Search for the cell housing the specified text and yield its (X, Y) center coordinate. 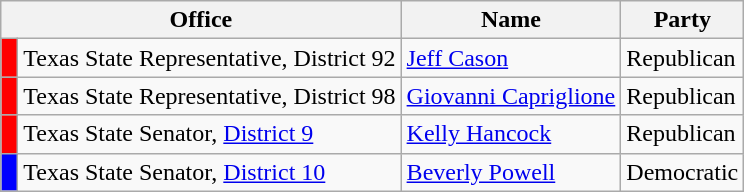
Name (511, 20)
Giovanni Capriglione (511, 96)
Texas State Representative, District 92 (210, 58)
Kelly Hancock (511, 134)
Office (201, 20)
Party (682, 20)
Jeff Cason (511, 58)
Texas State Representative, District 98 (210, 96)
Texas State Senator, District 9 (210, 134)
Beverly Powell (511, 172)
Texas State Senator, District 10 (210, 172)
Democratic (682, 172)
